For the text-containing cell, return its midpoint in (x, y) coordinate format. 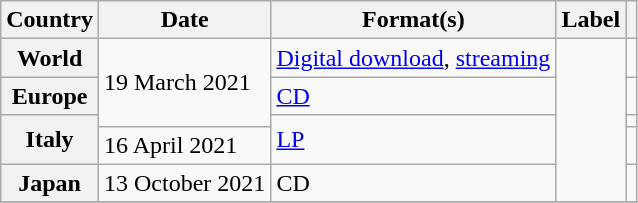
Japan (50, 183)
LP (414, 140)
19 March 2021 (184, 82)
Europe (50, 96)
Label (591, 20)
Digital download, streaming (414, 58)
Format(s) (414, 20)
World (50, 58)
13 October 2021 (184, 183)
Italy (50, 140)
Date (184, 20)
16 April 2021 (184, 145)
Country (50, 20)
